Locate the cell with the specified text and output its [x, y] center coordinate. 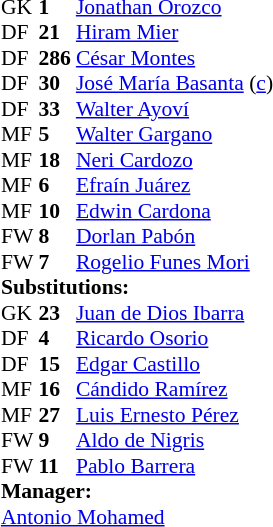
286 [57, 58]
Pablo Barrera [174, 466]
23 [57, 313]
Rogelio Funes Mori [174, 262]
16 [57, 389]
Luis Ernesto Pérez [174, 415]
Hiram Mier [174, 33]
6 [57, 185]
33 [57, 109]
Edwin Cardona [174, 211]
8 [57, 237]
4 [57, 339]
Dorlan Pabón [174, 237]
7 [57, 262]
Edgar Castillo [174, 364]
Walter Gargano [174, 135]
Cándido Ramírez [174, 389]
Manager: [137, 491]
Ricardo Osorio [174, 339]
Efraín Juárez [174, 185]
César Montes [174, 58]
27 [57, 415]
11 [57, 466]
5 [57, 135]
21 [57, 33]
Walter Ayoví [174, 109]
30 [57, 83]
18 [57, 160]
GK [20, 313]
Substitutions: [137, 287]
Aldo de Nigris [174, 441]
José María Basanta (c) [174, 83]
Neri Cardozo [174, 160]
Juan de Dios Ibarra [174, 313]
9 [57, 441]
15 [57, 364]
10 [57, 211]
